Detect which cell encompasses the target text, then output its (x, y) center coordinate. 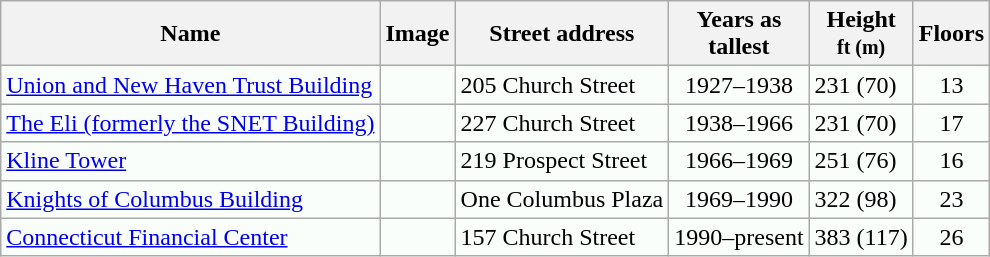
Connecticut Financial Center (190, 237)
1990–present (739, 237)
16 (951, 161)
1969–1990 (739, 199)
Floors (951, 34)
Name (190, 34)
Knights of Columbus Building (190, 199)
Heightft (m) (861, 34)
23 (951, 199)
1927–1938 (739, 85)
Image (418, 34)
26 (951, 237)
1938–1966 (739, 123)
205 Church Street (562, 85)
383 (117) (861, 237)
157 Church Street (562, 237)
Kline Tower (190, 161)
251 (76) (861, 161)
1966–1969 (739, 161)
322 (98) (861, 199)
219 Prospect Street (562, 161)
17 (951, 123)
One Columbus Plaza (562, 199)
227 Church Street (562, 123)
Street address (562, 34)
Years astallest (739, 34)
Union and New Haven Trust Building (190, 85)
The Eli (formerly the SNET Building) (190, 123)
13 (951, 85)
